Output the [X, Y] coordinate of the center of the cell containing the given text.  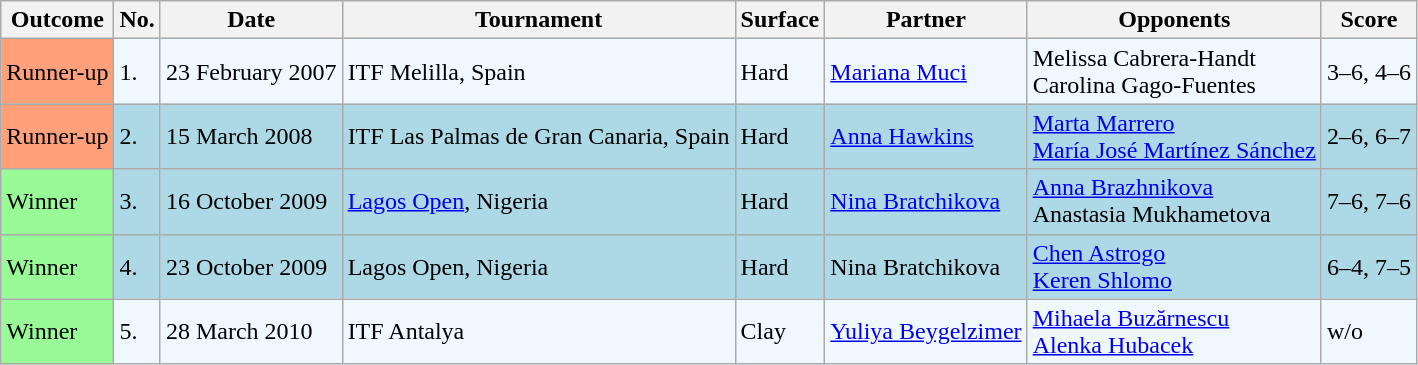
Mariana Muci [926, 72]
6–4, 7–5 [1368, 266]
No. [137, 20]
15 March 2008 [251, 136]
16 October 2009 [251, 202]
Opponents [1174, 20]
w/o [1368, 332]
2–6, 6–7 [1368, 136]
Date [251, 20]
3–6, 4–6 [1368, 72]
Mihaela Buzărnescu Alenka Hubacek [1174, 332]
Chen Astrogo Keren Shlomo [1174, 266]
Marta Marrero María José Martínez Sánchez [1174, 136]
Clay [780, 332]
7–6, 7–6 [1368, 202]
4. [137, 266]
Surface [780, 20]
ITF Melilla, Spain [538, 72]
28 March 2010 [251, 332]
Anna Brazhnikova Anastasia Mukhametova [1174, 202]
5. [137, 332]
Anna Hawkins [926, 136]
1. [137, 72]
Partner [926, 20]
ITF Antalya [538, 332]
Melissa Cabrera-Handt Carolina Gago-Fuentes [1174, 72]
3. [137, 202]
2. [137, 136]
23 October 2009 [251, 266]
Yuliya Beygelzimer [926, 332]
23 February 2007 [251, 72]
Outcome [58, 20]
ITF Las Palmas de Gran Canaria, Spain [538, 136]
Score [1368, 20]
Tournament [538, 20]
